Determine the (x, y) coordinate at the center of the cell enclosing the given text.  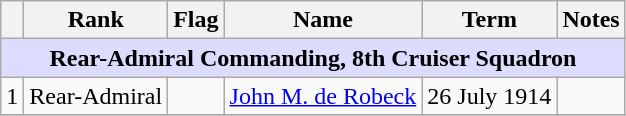
Flag (196, 20)
Rank (96, 20)
Name (323, 20)
26 July 1914 (490, 96)
John M. de Robeck (323, 96)
Notes (591, 20)
1 (12, 96)
Rear-Admiral (96, 96)
Rear-Admiral Commanding, 8th Cruiser Squadron (314, 58)
Term (490, 20)
